Pinpoint the cell where the given text exists, returning its (x, y) midpoint coordinate. 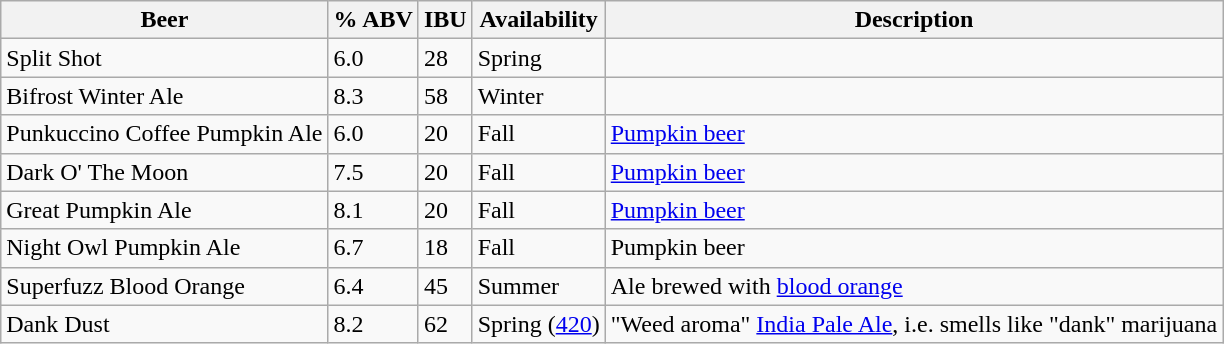
6.4 (373, 286)
Split Shot (164, 58)
8.3 (373, 96)
Spring (420) (538, 324)
Great Pumpkin Ale (164, 210)
% ABV (373, 20)
IBU (445, 20)
Summer (538, 286)
Bifrost Winter Ale (164, 96)
Night Owl Pumpkin Ale (164, 248)
Punkuccino Coffee Pumpkin Ale (164, 134)
Dank Dust (164, 324)
58 (445, 96)
8.1 (373, 210)
45 (445, 286)
Description (914, 20)
Winter (538, 96)
Availability (538, 20)
Superfuzz Blood Orange (164, 286)
6.7 (373, 248)
28 (445, 58)
Dark O' The Moon (164, 172)
Ale brewed with blood orange (914, 286)
"Weed aroma" India Pale Ale, i.e. smells like "dank" marijuana (914, 324)
62 (445, 324)
Spring (538, 58)
Beer (164, 20)
8.2 (373, 324)
7.5 (373, 172)
18 (445, 248)
